Determine the [X, Y] coordinate at the center of the cell enclosing the given text.  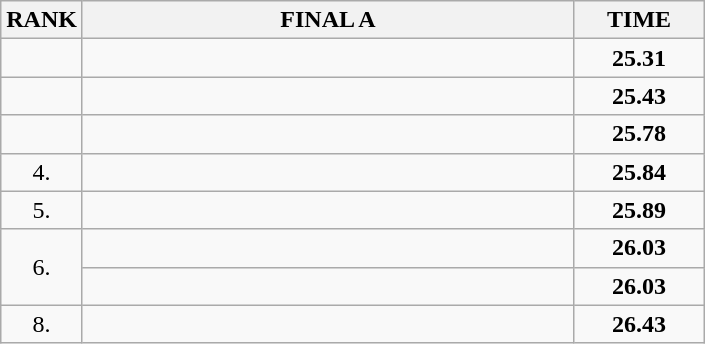
25.43 [640, 96]
25.89 [640, 210]
RANK [42, 20]
FINAL A [328, 20]
25.78 [640, 134]
6. [42, 267]
25.84 [640, 172]
5. [42, 210]
8. [42, 324]
TIME [640, 20]
25.31 [640, 58]
26.43 [640, 324]
4. [42, 172]
